Pinpoint the cell where the given text exists, returning its [x, y] midpoint coordinate. 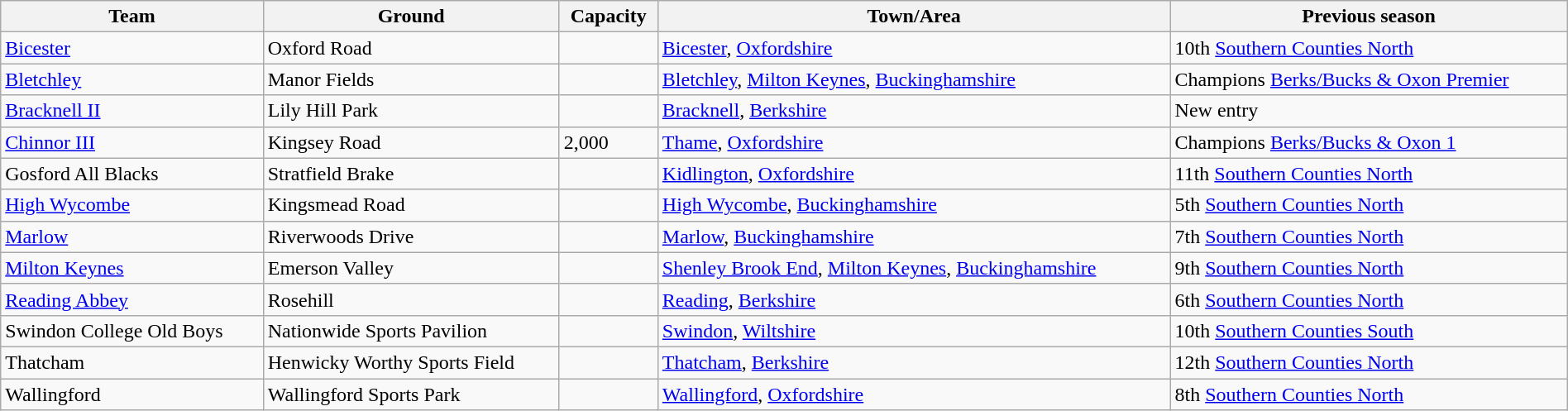
High Wycombe [132, 205]
Champions Berks/Bucks & Oxon Premier [1369, 79]
Wallingford [132, 394]
10th Southern Counties South [1369, 331]
Nationwide Sports Pavilion [411, 331]
Bracknell II [132, 111]
Swindon, Wiltshire [914, 331]
Shenley Brook End, Milton Keynes, Buckinghamshire [914, 268]
New entry [1369, 111]
Marlow, Buckinghamshire [914, 237]
12th Southern Counties North [1369, 362]
Previous season [1369, 17]
Bicester [132, 48]
Bracknell, Berkshire [914, 111]
Swindon College Old Boys [132, 331]
Bletchley, Milton Keynes, Buckinghamshire [914, 79]
11th Southern Counties North [1369, 174]
Wallingford Sports Park [411, 394]
Team [132, 17]
Chinnor III [132, 142]
Capacity [609, 17]
Town/Area [914, 17]
9th Southern Counties North [1369, 268]
Manor Fields [411, 79]
Gosford All Blacks [132, 174]
Kingsmead Road [411, 205]
Bicester, Oxfordshire [914, 48]
Kingsey Road [411, 142]
Champions Berks/Bucks & Oxon 1 [1369, 142]
Bletchley [132, 79]
Thame, Oxfordshire [914, 142]
Stratfield Brake [411, 174]
6th Southern Counties North [1369, 299]
Wallingford, Oxfordshire [914, 394]
Reading, Berkshire [914, 299]
Milton Keynes [132, 268]
Ground [411, 17]
5th Southern Counties North [1369, 205]
Riverwoods Drive [411, 237]
Emerson Valley [411, 268]
Reading Abbey [132, 299]
Lily Hill Park [411, 111]
Rosehill [411, 299]
Kidlington, Oxfordshire [914, 174]
Marlow [132, 237]
Thatcham [132, 362]
2,000 [609, 142]
Oxford Road [411, 48]
High Wycombe, Buckinghamshire [914, 205]
7th Southern Counties North [1369, 237]
Thatcham, Berkshire [914, 362]
8th Southern Counties North [1369, 394]
Henwicky Worthy Sports Field [411, 362]
10th Southern Counties North [1369, 48]
